Pinpoint the cell where the given text exists, returning its [x, y] midpoint coordinate. 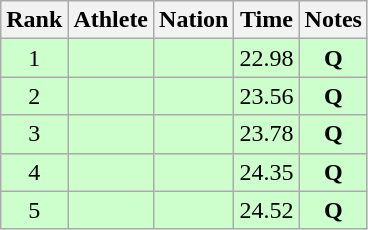
1 [34, 58]
22.98 [266, 58]
2 [34, 96]
24.35 [266, 172]
Nation [194, 20]
3 [34, 134]
Athlete [111, 20]
5 [34, 210]
4 [34, 172]
Rank [34, 20]
23.78 [266, 134]
Notes [333, 20]
Time [266, 20]
24.52 [266, 210]
23.56 [266, 96]
